Output the (X, Y) coordinate of the center of the cell containing the given text.  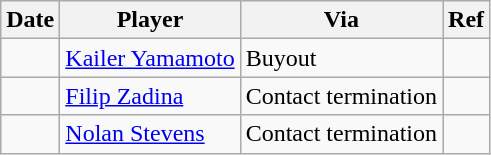
Buyout (341, 58)
Kailer Yamamoto (150, 58)
Nolan Stevens (150, 134)
Date (30, 20)
Player (150, 20)
Filip Zadina (150, 96)
Via (341, 20)
Ref (466, 20)
